From the cell containing the given text, extract its center point as [X, Y] coordinate. 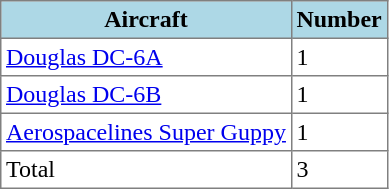
Douglas DC-6A [146, 57]
Total [146, 170]
Number [339, 20]
3 [339, 170]
Aerospacelines Super Guppy [146, 132]
Aircraft [146, 20]
Douglas DC-6B [146, 95]
